Determine the (X, Y) coordinate at the center of the cell enclosing the given text.  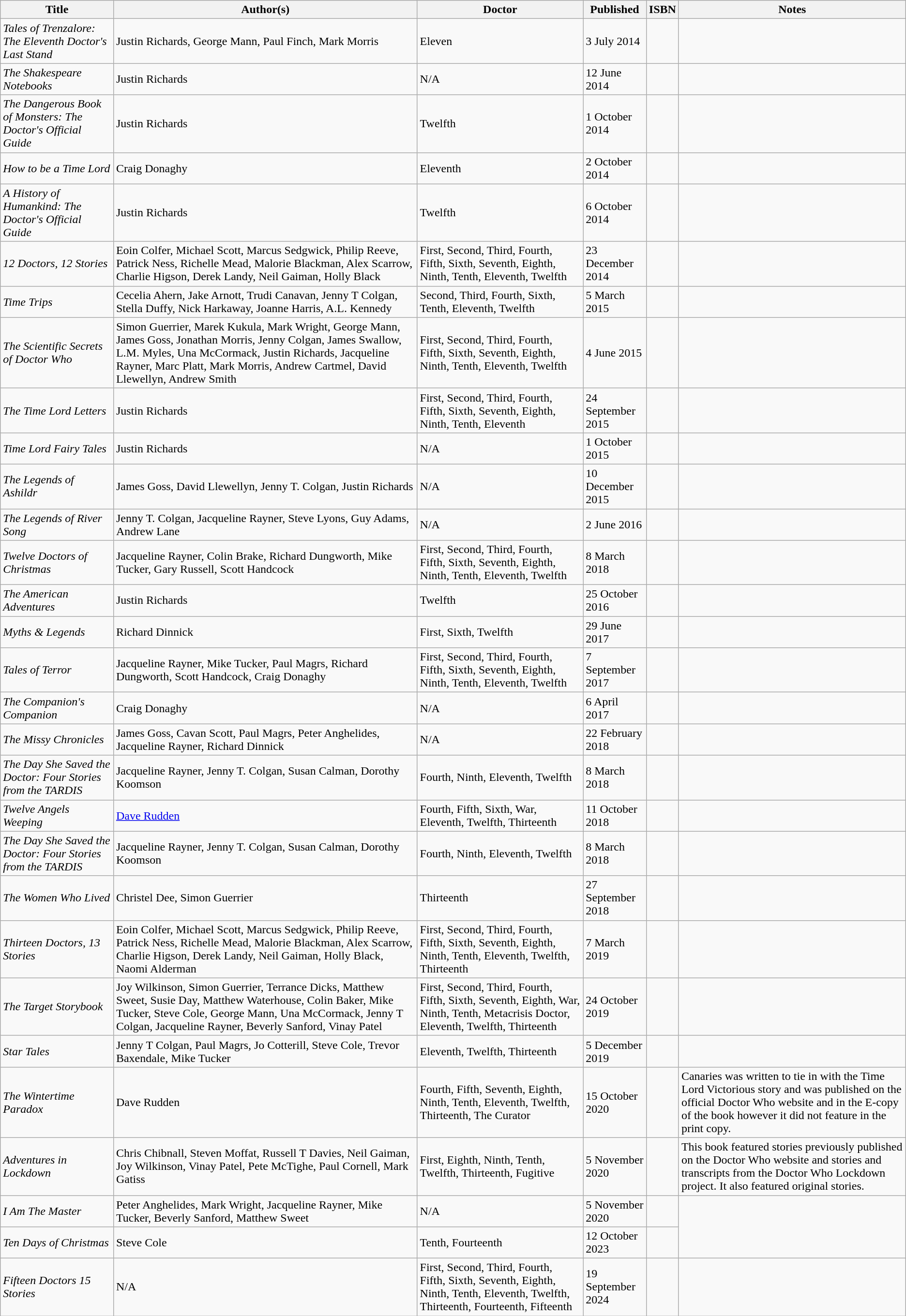
The Companion's Companion (57, 708)
Author(s) (265, 10)
Twelve Angels Weeping (57, 816)
23 December 2014 (615, 264)
Star Tales (57, 1051)
24 October 2019 (615, 1006)
Thirteen Doctors, 13 Stories (57, 949)
The Time Lord Letters (57, 410)
The Dangerous Book of Monsters: The Doctor's Official Guide (57, 124)
Tales of Trenzalore: The Eleventh Doctor's Last Stand (57, 41)
Fourth, Fifth, Seventh, Eighth, Ninth, Tenth, Eleventh, Twelfth, Thirteenth, The Curator (500, 1102)
Title (57, 10)
29 June 2017 (615, 632)
First, Sixth, Twelfth (500, 632)
Time Lord Fairy Tales (57, 448)
The Target Storybook (57, 1006)
Richard Dinnick (265, 632)
Myths & Legends (57, 632)
12 June 2014 (615, 79)
The American Adventures (57, 601)
The Legends of River Song (57, 524)
A History of Humankind: The Doctor's Official Guide (57, 213)
Jacqueline Rayner, Mike Tucker, Paul Magrs, Richard Dungworth, Scott Handcock, Craig Donaghy (265, 670)
I Am The Master (57, 1211)
12 Doctors, 12 Stories (57, 264)
19 September 2024 (615, 1287)
ISBN (662, 10)
22 February 2018 (615, 739)
James Goss, David Llewellyn, Jenny T. Colgan, Justin Richards (265, 486)
Notes (792, 10)
Eleventh, Twelfth, Thirteenth (500, 1051)
1 October 2015 (615, 448)
Time Trips (57, 302)
First, Eighth, Ninth, Tenth, Twelfth, Thirteenth, Fugitive (500, 1166)
Eleven (500, 41)
4 June 2015 (615, 353)
The Missy Chronicles (57, 739)
Published (615, 10)
5 March 2015 (615, 302)
10 December 2015 (615, 486)
Jacqueline Rayner, Colin Brake, Richard Dungworth, Mike Tucker, Gary Russell, Scott Handcock (265, 563)
How to be a Time Lord (57, 168)
24 September 2015 (615, 410)
27 September 2018 (615, 898)
Eleventh (500, 168)
2 October 2014 (615, 168)
Adventures in Lockdown (57, 1166)
Justin Richards, George Mann, Paul Finch, Mark Morris (265, 41)
11 October 2018 (615, 816)
First, Second, Third, Fourth, Fifth, Sixth, Seventh, Eighth, Ninth, Tenth, Eleventh, Twelfth, Thirteenth (500, 949)
The Legends of Ashildr (57, 486)
6 April 2017 (615, 708)
Chris Chibnall, Steven Moffat, Russell T Davies, Neil Gaiman, Joy Wilkinson, Vinay Patel, Pete McTighe, Paul Cornell, Mark Gatiss (265, 1166)
First, Second, Third, Fourth, Fifth, Sixth, Seventh, Eighth, Ninth, Tenth, Eleventh, Twelfth, Thirteenth, Fourteenth, Fifteenth (500, 1287)
15 October 2020 (615, 1102)
Fourth, Fifth, Sixth, War, Eleventh, Twelfth, Thirteenth (500, 816)
Twelve Doctors of Christmas (57, 563)
The Shakespeare Notebooks (57, 79)
Jenny T Colgan, Paul Magrs, Jo Cotterill, Steve Cole, Trevor Baxendale, Mike Tucker (265, 1051)
The Scientific Secrets of Doctor Who (57, 353)
Ten Days of Christmas (57, 1242)
Steve Cole (265, 1242)
5 December 2019 (615, 1051)
Thirteenth (500, 898)
Tales of Terror (57, 670)
2 June 2016 (615, 524)
The Women Who Lived (57, 898)
James Goss, Cavan Scott, Paul Magrs, Peter Anghelides, Jacqueline Rayner, Richard Dinnick (265, 739)
12 October 2023 (615, 1242)
25 October 2016 (615, 601)
1 October 2014 (615, 124)
Second, Third, Fourth, Sixth, Tenth, Eleventh, Twelfth (500, 302)
Peter Anghelides, Mark Wright, Jacqueline Rayner, Mike Tucker, Beverly Sanford, Matthew Sweet (265, 1211)
Fifteen Doctors 15 Stories (57, 1287)
7 March 2019 (615, 949)
Doctor (500, 10)
Christel Dee, Simon Guerrier (265, 898)
6 October 2014 (615, 213)
First, Second, Third, Fourth, Fifth, Sixth, Seventh, Eighth, Ninth, Tenth, Eleventh (500, 410)
Cecelia Ahern, Jake Arnott, Trudi Canavan, Jenny T Colgan, Stella Duffy, Nick Harkaway, Joanne Harris, A.L. Kennedy (265, 302)
7 September 2017 (615, 670)
Jenny T. Colgan, Jacqueline Rayner, Steve Lyons, Guy Adams, Andrew Lane (265, 524)
First, Second, Third, Fourth, Fifth, Sixth, Seventh, Eighth, War, Ninth, Tenth, Metacrisis Doctor, Eleventh, Twelfth, Thirteenth (500, 1006)
3 July 2014 (615, 41)
Tenth, Fourteenth (500, 1242)
The Wintertime Paradox (57, 1102)
